Extract the [X, Y] coordinate from the center of the cell holding the provided text.  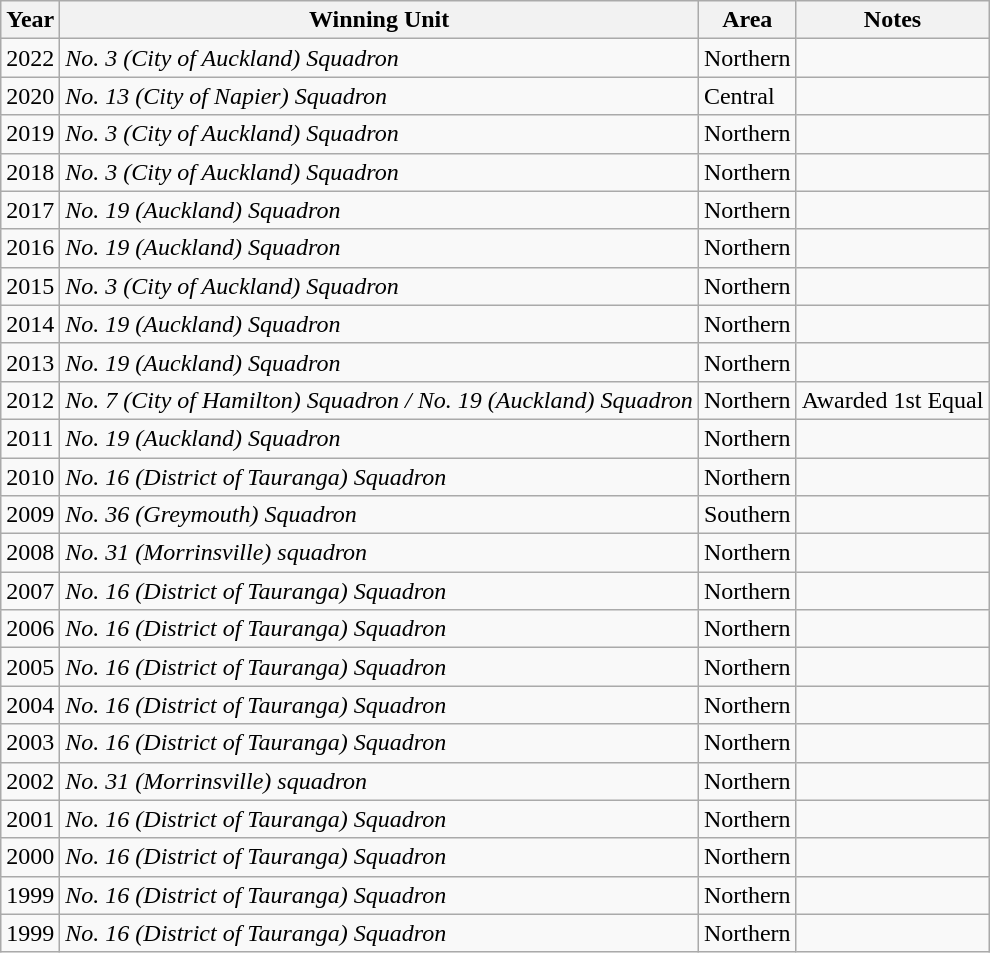
2014 [30, 324]
Notes [892, 20]
Winning Unit [380, 20]
2005 [30, 667]
2016 [30, 248]
Year [30, 20]
No. 7 (City of Hamilton) Squadron / No. 19 (Auckland) Squadron [380, 400]
2013 [30, 362]
2017 [30, 210]
2008 [30, 553]
2002 [30, 781]
Awarded 1st Equal [892, 400]
2001 [30, 819]
2003 [30, 743]
2022 [30, 58]
Southern [747, 515]
No. 13 (City of Napier) Squadron [380, 96]
2000 [30, 857]
2006 [30, 629]
2015 [30, 286]
2004 [30, 705]
2007 [30, 591]
Area [747, 20]
No. 36 (Greymouth) Squadron [380, 515]
2020 [30, 96]
2009 [30, 515]
2010 [30, 477]
2011 [30, 438]
2012 [30, 400]
2018 [30, 172]
2019 [30, 134]
Central [747, 96]
